Detect which cell encompasses the target text, then output its [x, y] center coordinate. 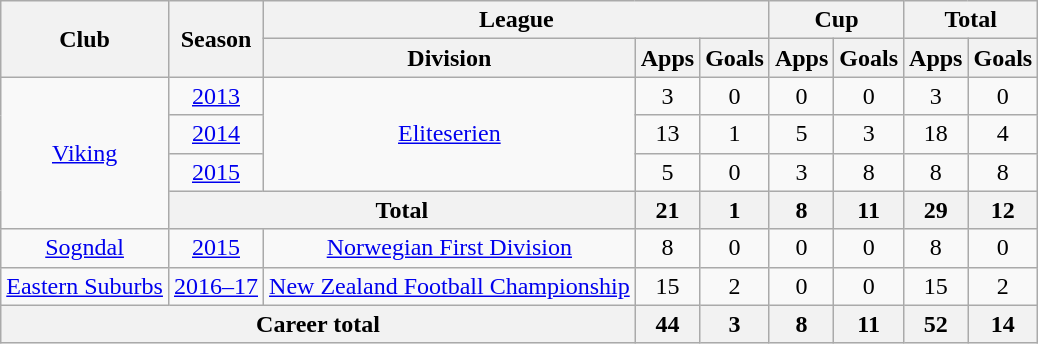
2016–17 [216, 286]
Club [85, 39]
2014 [216, 134]
Sogndal [85, 248]
Norwegian First Division [450, 248]
29 [936, 210]
14 [1003, 324]
League [517, 20]
2013 [216, 96]
52 [936, 324]
13 [667, 134]
21 [667, 210]
Career total [318, 324]
Cup [836, 20]
Viking [85, 153]
Eliteserien [450, 134]
Season [216, 39]
18 [936, 134]
4 [1003, 134]
44 [667, 324]
Division [450, 58]
New Zealand Football Championship [450, 286]
12 [1003, 210]
Eastern Suburbs [85, 286]
